Search for the cell housing the specified text and yield its (X, Y) center coordinate. 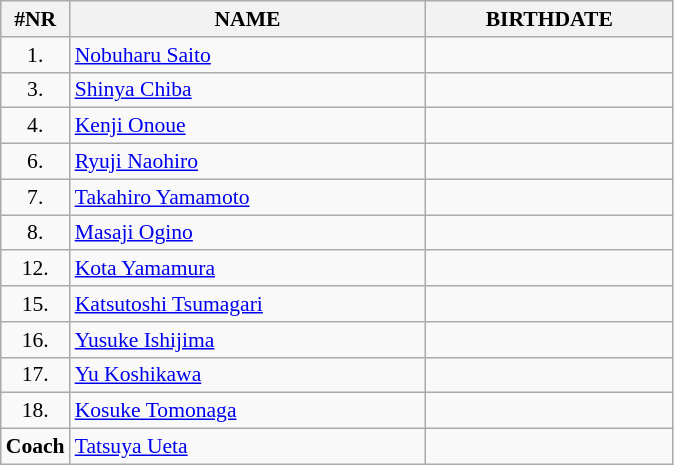
16. (36, 340)
Ryuji Naohiro (248, 162)
15. (36, 304)
BIRTHDATE (549, 19)
Katsutoshi Tsumagari (248, 304)
Yusuke Ishijima (248, 340)
Coach (36, 447)
12. (36, 269)
Masaji Ogino (248, 233)
1. (36, 55)
Kota Yamamura (248, 269)
Kosuke Tomonaga (248, 411)
18. (36, 411)
3. (36, 90)
6. (36, 162)
Shinya Chiba (248, 90)
Tatsuya Ueta (248, 447)
Nobuharu Saito (248, 55)
Takahiro Yamamoto (248, 197)
4. (36, 126)
Kenji Onoue (248, 126)
Yu Koshikawa (248, 375)
17. (36, 375)
7. (36, 197)
#NR (36, 19)
8. (36, 233)
NAME (248, 19)
